Return the (X, Y) coordinate for the center point of the cell that contains the specified text.  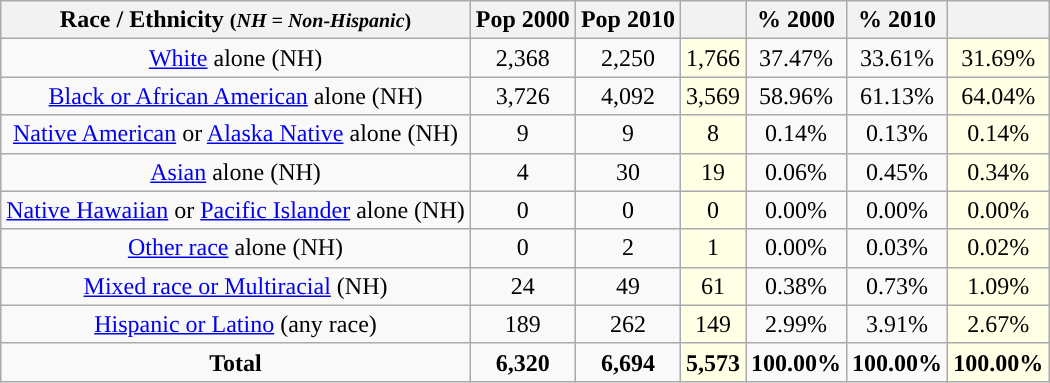
Other race alone (NH) (236, 248)
0.73% (898, 286)
3.91% (898, 324)
262 (628, 324)
61.13% (898, 96)
5,573 (712, 362)
37.47% (796, 58)
31.69% (998, 58)
0.13% (898, 134)
189 (522, 324)
1,766 (712, 58)
2,368 (522, 58)
Hispanic or Latino (any race) (236, 324)
4 (522, 172)
2.67% (998, 324)
Black or African American alone (NH) (236, 96)
Asian alone (NH) (236, 172)
Mixed race or Multiracial (NH) (236, 286)
49 (628, 286)
58.96% (796, 96)
0.03% (898, 248)
Pop 2000 (522, 20)
% 2000 (796, 20)
0.45% (898, 172)
White alone (NH) (236, 58)
Native American or Alaska Native alone (NH) (236, 134)
1 (712, 248)
0.38% (796, 286)
Total (236, 362)
% 2010 (898, 20)
6,694 (628, 362)
1.09% (998, 286)
64.04% (998, 96)
Native Hawaiian or Pacific Islander alone (NH) (236, 210)
2 (628, 248)
19 (712, 172)
Pop 2010 (628, 20)
0.06% (796, 172)
149 (712, 324)
24 (522, 286)
8 (712, 134)
2,250 (628, 58)
Race / Ethnicity (NH = Non-Hispanic) (236, 20)
3,569 (712, 96)
0.34% (998, 172)
61 (712, 286)
33.61% (898, 58)
0.02% (998, 248)
4,092 (628, 96)
30 (628, 172)
6,320 (522, 362)
2.99% (796, 324)
3,726 (522, 96)
